Scan for the cell matching the given text and deliver its [X, Y] coordinate at center. 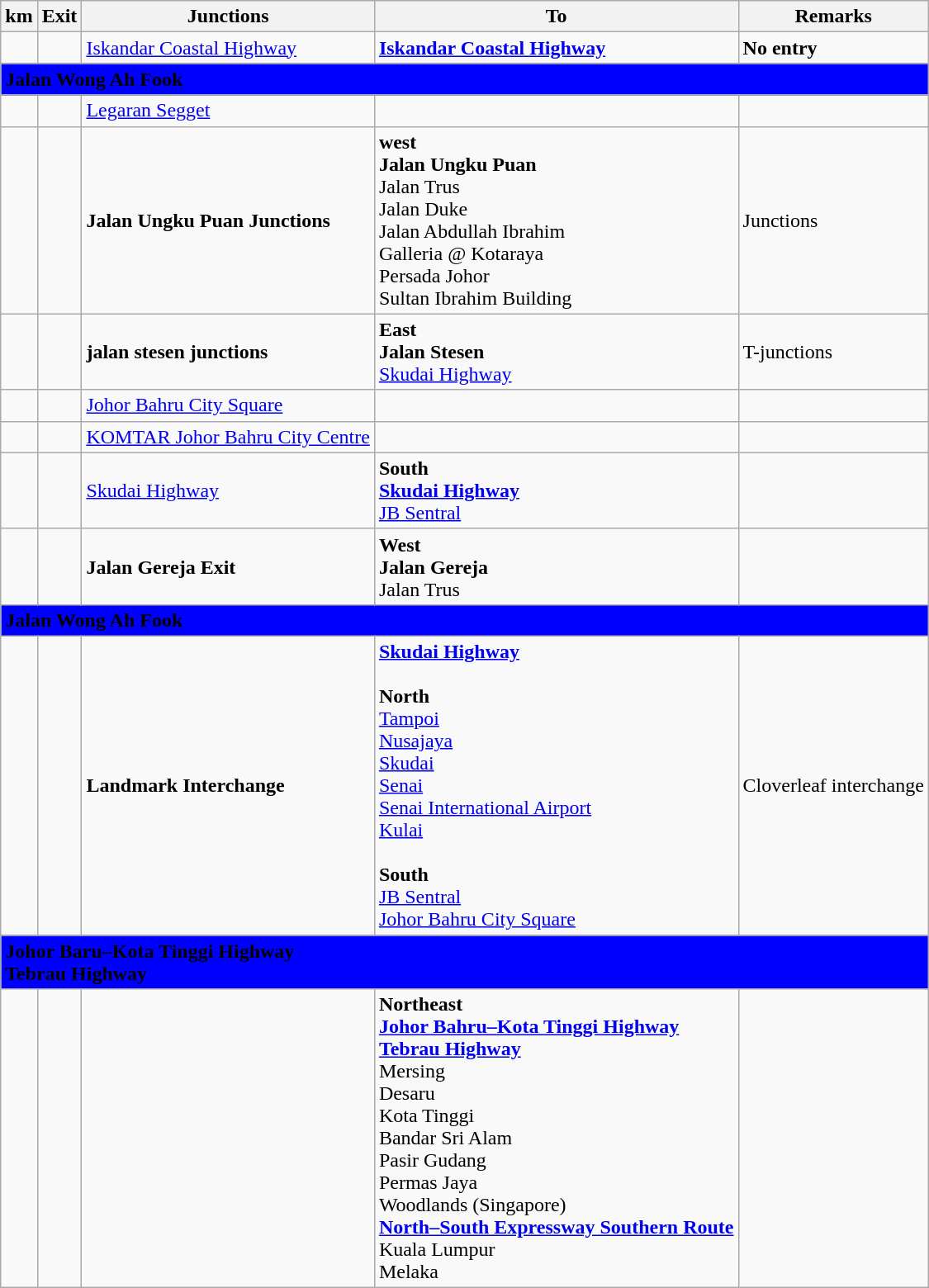
EastJalan Stesen Skudai Highway [557, 352]
Landmark Interchange [228, 785]
Remarks [833, 17]
Skudai Highway [228, 490]
South Skudai HighwayJB Sentral [557, 490]
Johor Bahru City Square [228, 405]
To [557, 17]
Legaran Segget [228, 111]
WestJalan GerejaJalan Trus [557, 566]
Exit [59, 17]
Jalan Gereja Exit [228, 566]
Cloverleaf interchange [833, 785]
Skudai HighwayNorth Tampoi Nusajaya Skudai Senai Senai International Airport KulaiSouthJB SentralJohor Bahru City Square [557, 785]
Johor Baru–Kota Tinggi HighwayTebrau Highway [465, 961]
km [19, 17]
No entry [833, 48]
jalan stesen junctions [228, 352]
Jalan Ungku Puan Junctions [228, 220]
T-junctions [833, 352]
KOMTAR Johor Bahru City Centre [228, 437]
westJalan Ungku PuanJalan TrusJalan DukeJalan Abdullah IbrahimGalleria @ KotarayaPersada JohorSultan Ibrahim Building [557, 220]
